Identify which cell holds the provided text, then report its (X, Y) central coordinate. 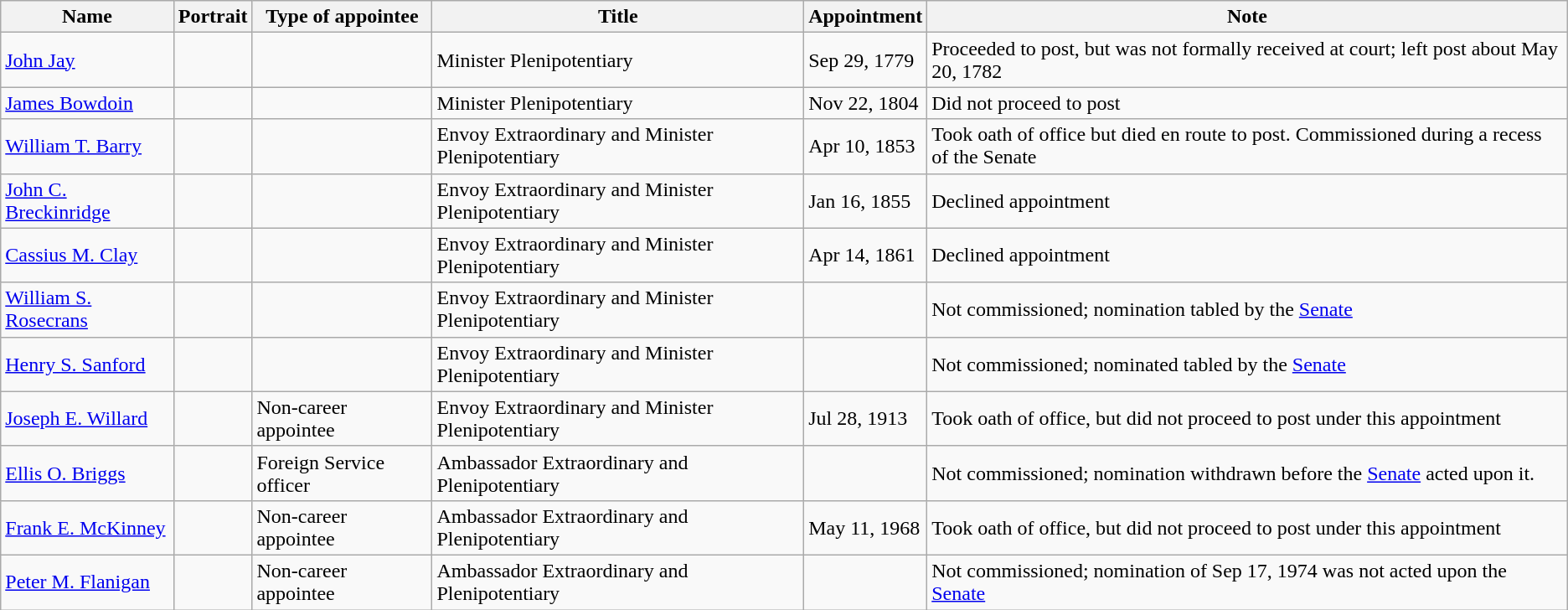
John Jay (87, 60)
Joseph E. Willard (87, 419)
Not commissioned; nomination tabled by the Senate (1248, 310)
Jan 16, 1855 (866, 201)
Did not proceed to post (1248, 103)
Henry S. Sanford (87, 364)
Not commissioned; nomination of Sep 17, 1974 was not acted upon the Senate (1248, 582)
Apr 14, 1861 (866, 255)
John C. Breckinridge (87, 201)
Note (1248, 17)
Not commissioned; nominated tabled by the Senate (1248, 364)
Jul 28, 1913 (866, 419)
James Bowdoin (87, 103)
Portrait (213, 17)
Sep 29, 1779 (866, 60)
Peter M. Flanigan (87, 582)
Frank E. McKinney (87, 528)
Type of appointee (342, 17)
May 11, 1968 (866, 528)
William T. Barry (87, 146)
Not commissioned; nomination withdrawn before the Senate acted upon it. (1248, 473)
Appointment (866, 17)
Nov 22, 1804 (866, 103)
Foreign Service officer (342, 473)
William S. Rosecrans (87, 310)
Proceeded to post, but was not formally received at court; left post about May 20, 1782 (1248, 60)
Ellis O. Briggs (87, 473)
Took oath of office but died en route to post. Commissioned during a recess of the Senate (1248, 146)
Apr 10, 1853 (866, 146)
Title (618, 17)
Cassius M. Clay (87, 255)
Name (87, 17)
